Output the [X, Y] coordinate of the center of the cell containing the given text.  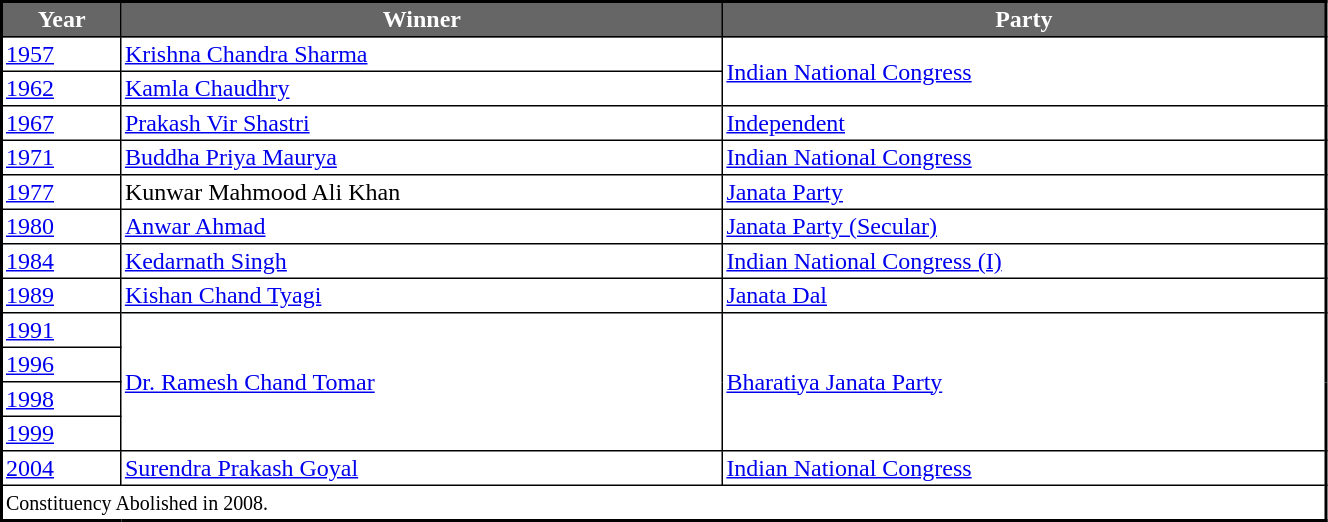
Janata Dal [1024, 295]
Buddha Priya Maurya [422, 157]
Anwar Ahmad [422, 226]
1996 [62, 364]
1989 [62, 295]
1962 [62, 88]
Indian National Congress (I) [1024, 261]
Kishan Chand Tyagi [422, 295]
1984 [62, 261]
Constituency Abolished in 2008. [664, 502]
Prakash Vir Shastri [422, 123]
Kamla Chaudhry [422, 88]
Janata Party [1024, 192]
1998 [62, 399]
Kedarnath Singh [422, 261]
Krishna Chandra Sharma [422, 54]
1991 [62, 330]
1977 [62, 192]
Kunwar Mahmood Ali Khan [422, 192]
2004 [62, 468]
Party [1024, 20]
1967 [62, 123]
Dr. Ramesh Chand Tomar [422, 382]
1999 [62, 433]
Janata Party (Secular) [1024, 226]
1957 [62, 54]
Year [62, 20]
Winner [422, 20]
1980 [62, 226]
Independent [1024, 123]
1971 [62, 157]
Surendra Prakash Goyal [422, 468]
Bharatiya Janata Party [1024, 382]
